Identify which cell holds the provided text, then report its [X, Y] central coordinate. 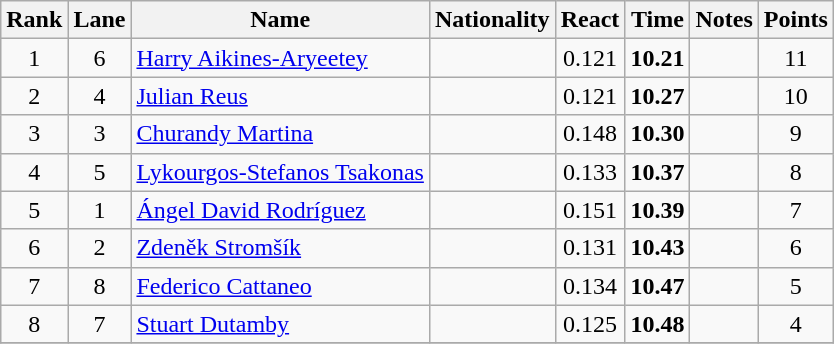
Name [280, 20]
Points [796, 20]
0.133 [590, 172]
Ángel David Rodríguez [280, 210]
Lykourgos-Stefanos Tsakonas [280, 172]
Nationality [492, 20]
React [590, 20]
Julian Reus [280, 96]
10.43 [658, 248]
0.148 [590, 134]
10.48 [658, 324]
Stuart Dutamby [280, 324]
Harry Aikines-Aryeetey [280, 58]
Federico Cattaneo [280, 286]
0.151 [590, 210]
0.131 [590, 248]
0.125 [590, 324]
10 [796, 96]
10.27 [658, 96]
11 [796, 58]
10.21 [658, 58]
10.30 [658, 134]
10.39 [658, 210]
10.47 [658, 286]
Churandy Martina [280, 134]
Time [658, 20]
Lane [100, 20]
Rank [34, 20]
9 [796, 134]
0.134 [590, 286]
Notes [724, 20]
10.37 [658, 172]
Zdeněk Stromšík [280, 248]
